From the cell containing the given text, extract its center point as [X, Y] coordinate. 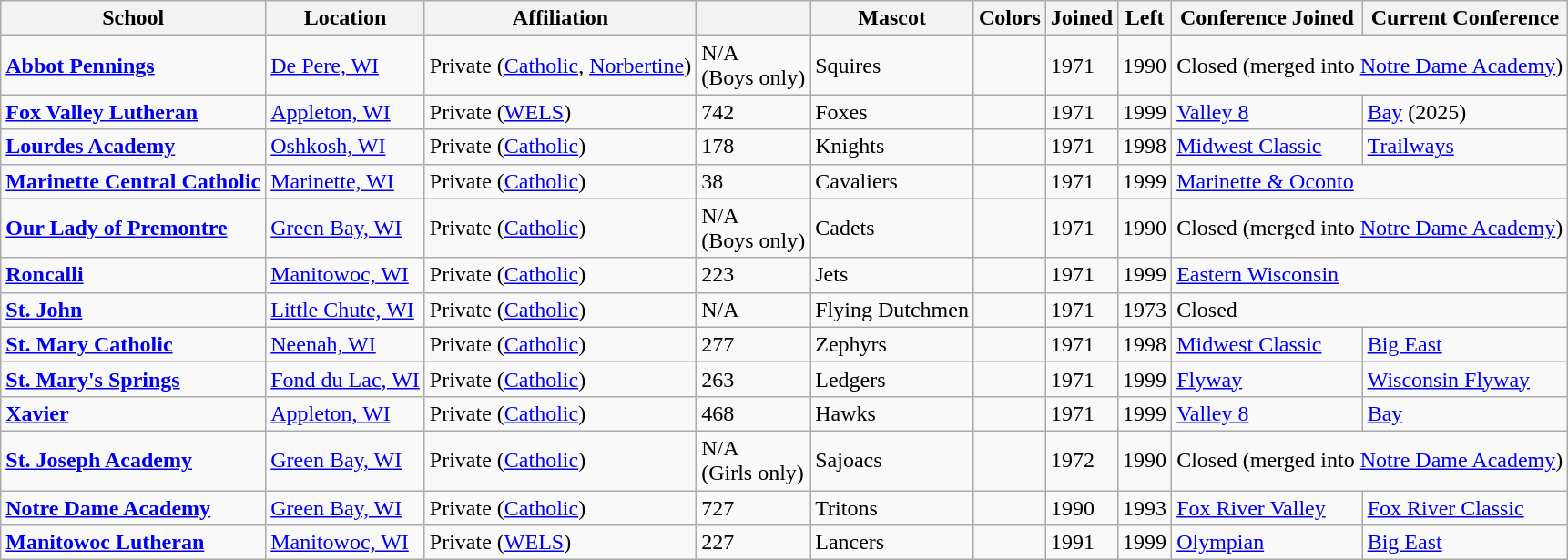
Joined [1082, 18]
Jets [892, 275]
Abbot Pennings [133, 66]
Xavier [133, 413]
Manitowoc Lutheran [133, 543]
1993 [1145, 507]
Neenah, WI [346, 344]
Olympian [1268, 543]
Cavaliers [892, 181]
178 [754, 147]
N/A(Girls only) [754, 461]
Colors [1009, 18]
Affiliation [560, 18]
Trailways [1465, 147]
Ledgers [892, 379]
Sajoacs [892, 461]
Bay (2025) [1465, 112]
Closed [1369, 310]
Location [346, 18]
Tritons [892, 507]
Flying Dutchmen [892, 310]
St. Joseph Academy [133, 461]
Lourdes Academy [133, 147]
Fox River Classic [1465, 507]
223 [754, 275]
468 [754, 413]
Private (Catholic, Norbertine) [560, 66]
Hawks [892, 413]
Foxes [892, 112]
Bay [1465, 413]
1991 [1082, 543]
Marinette & Oconto [1369, 181]
Conference Joined [1268, 18]
Eastern Wisconsin [1369, 275]
Squires [892, 66]
De Pere, WI [346, 66]
Fond du Lac, WI [346, 379]
Notre Dame Academy [133, 507]
1972 [1082, 461]
Oshkosh, WI [346, 147]
Knights [892, 147]
Lancers [892, 543]
School [133, 18]
Zephyrs [892, 344]
Roncalli [133, 275]
Mascot [892, 18]
St. Mary's Springs [133, 379]
Little Chute, WI [346, 310]
Marinette Central Catholic [133, 181]
Wisconsin Flyway [1465, 379]
Left [1145, 18]
1973 [1145, 310]
Flyway [1268, 379]
727 [754, 507]
263 [754, 379]
Marinette, WI [346, 181]
Current Conference [1465, 18]
St. John [133, 310]
227 [754, 543]
St. Mary Catholic [133, 344]
742 [754, 112]
38 [754, 181]
Cadets [892, 228]
Fox Valley Lutheran [133, 112]
Fox River Valley [1268, 507]
277 [754, 344]
N/A [754, 310]
Our Lady of Premontre [133, 228]
